Search for the cell housing the specified text and yield its [x, y] center coordinate. 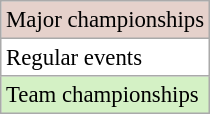
Major championships [106, 20]
Team championships [106, 95]
Regular events [106, 58]
